Detect which cell encompasses the target text, then output its (x, y) center coordinate. 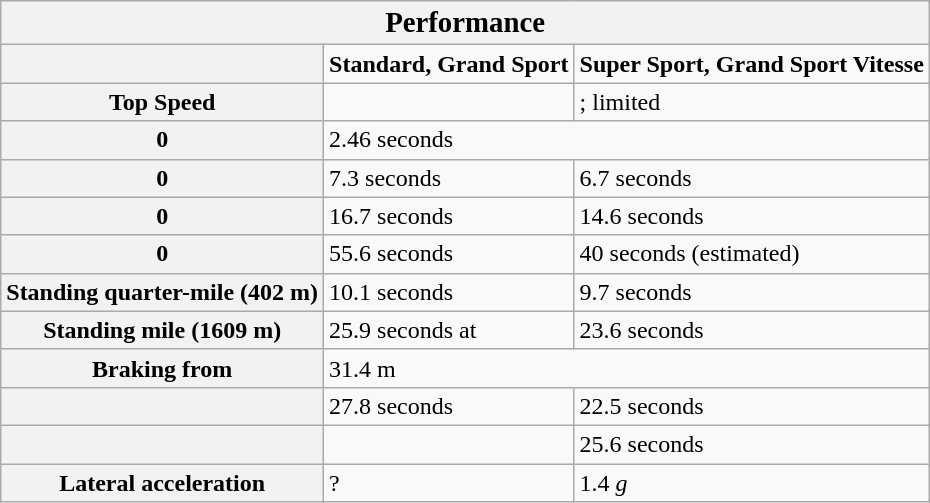
1.4 g (752, 483)
Performance (466, 23)
? (449, 483)
6.7 seconds (752, 178)
9.7 seconds (752, 292)
55.6 seconds (449, 254)
27.8 seconds (449, 406)
7.3 seconds (449, 178)
Braking from (162, 368)
25.9 seconds at (449, 330)
10.1 seconds (449, 292)
16.7 seconds (449, 216)
25.6 seconds (752, 444)
14.6 seconds (752, 216)
23.6 seconds (752, 330)
Standard, Grand Sport (449, 64)
40 seconds (estimated) (752, 254)
Standing mile (1609 m) (162, 330)
22.5 seconds (752, 406)
Standing quarter-mile (402 m) (162, 292)
Super Sport, Grand Sport Vitesse (752, 64)
31.4 m (627, 368)
2.46 seconds (627, 140)
Lateral acceleration (162, 483)
Top Speed (162, 102)
; limited (752, 102)
